Determine the (X, Y) coordinate at the center of the cell enclosing the given text.  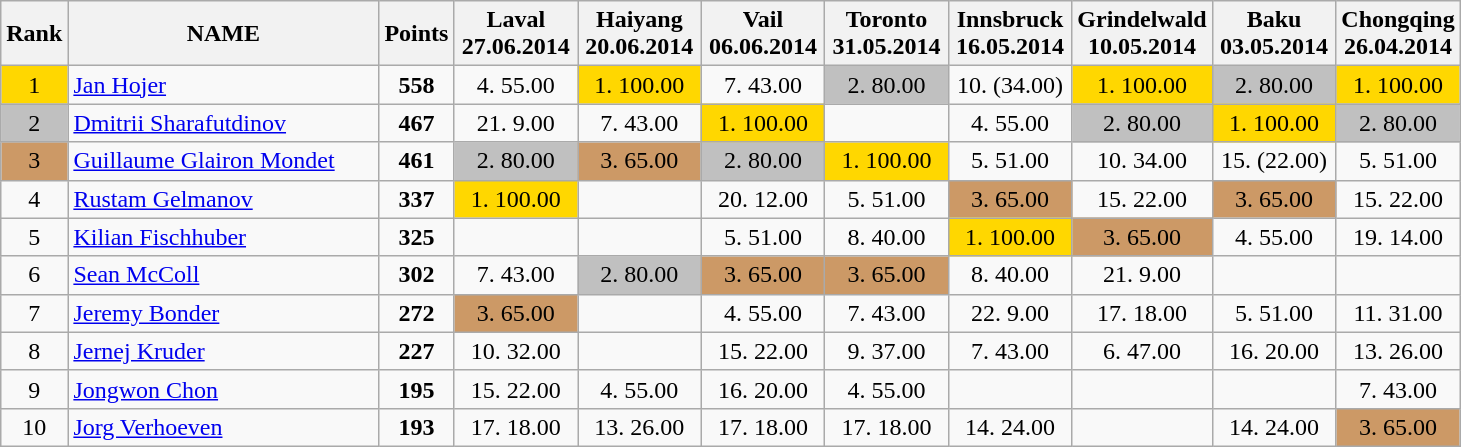
Jan Hojer (224, 85)
7 (34, 313)
Laval 27.06.2014 (516, 34)
Vail 06.06.2014 (763, 34)
325 (416, 237)
10. 32.00 (516, 351)
467 (416, 123)
Innsbruck 16.05.2014 (1010, 34)
Jernej Kruder (224, 351)
Jeremy Bonder (224, 313)
10. (34.00) (1010, 85)
Rustam Gelmanov (224, 199)
1 (34, 85)
Points (416, 34)
3 (34, 161)
Grindelwald 10.05.2014 (1142, 34)
15. (22.00) (1274, 161)
193 (416, 427)
22. 9.00 (1010, 313)
Guillaume Glairon Mondet (224, 161)
Rank (34, 34)
4 (34, 199)
Toronto 31.05.2014 (887, 34)
NAME (224, 34)
Baku 03.05.2014 (1274, 34)
Jongwon Chon (224, 389)
461 (416, 161)
10 (34, 427)
6 (34, 275)
272 (416, 313)
20. 12.00 (763, 199)
Chongqing 26.04.2014 (1398, 34)
558 (416, 85)
2 (34, 123)
5 (34, 237)
9. 37.00 (887, 351)
19. 14.00 (1398, 237)
Dmitrii Sharafutdinov (224, 123)
10. 34.00 (1142, 161)
302 (416, 275)
Kilian Fischhuber (224, 237)
Sean McColl (224, 275)
Jorg Verhoeven (224, 427)
6. 47.00 (1142, 351)
11. 31.00 (1398, 313)
227 (416, 351)
8 (34, 351)
9 (34, 389)
Haiyang 20.06.2014 (640, 34)
195 (416, 389)
337 (416, 199)
